Capture the cell that displays the provided text and extract its [X, Y] central coordinate. 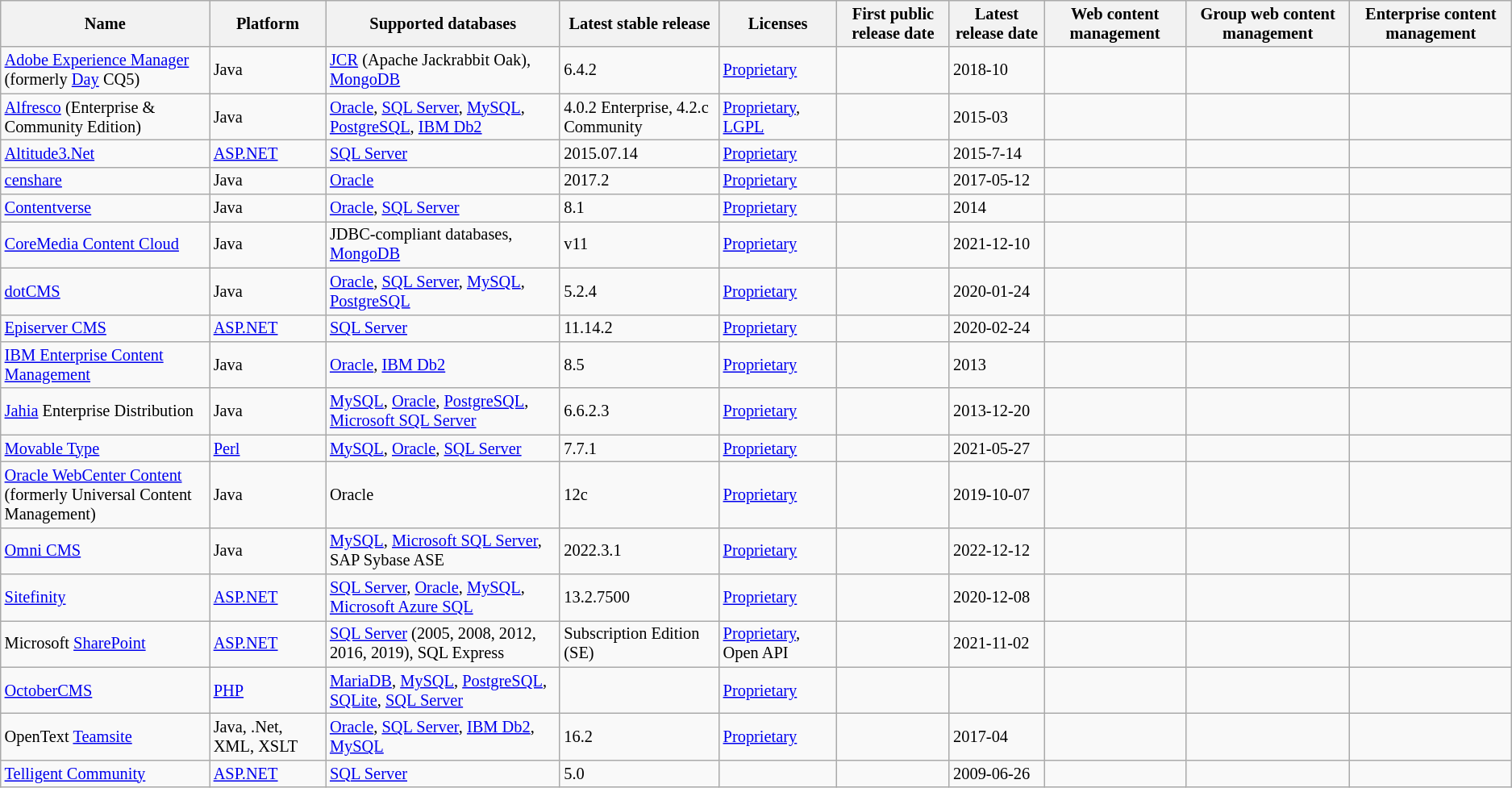
MySQL, Oracle, SQL Server [443, 448]
4.0.2 Enterprise, 4.2.c Community [639, 117]
Oracle, SQL Server, IBM Db2, MySQL [443, 736]
13.2.7500 [639, 598]
2009-06-26 [997, 773]
Oracle WebCenter Content(formerly Universal Content Management) [105, 494]
Oracle, IBM Db2 [443, 365]
5.2.4 [639, 291]
MySQL, Microsoft SQL Server, SAP Sybase ASE [443, 551]
2017.2 [639, 181]
Telligent Community [105, 773]
Name [105, 23]
12c [639, 494]
Oracle, SQL Server, MySQL, PostgreSQL, IBM Db2 [443, 117]
OctoberCMS [105, 690]
SQL Server, Oracle, MySQL, Microsoft Azure SQL [443, 598]
2015-03 [997, 117]
Proprietary, LGPL [778, 117]
Sitefinity [105, 598]
dotCMS [105, 291]
JDBC-compliant databases, MongoDB [443, 244]
2022.3.1 [639, 551]
CoreMedia Content Cloud [105, 244]
censhare [105, 181]
2020-12-08 [997, 598]
Web content management [1115, 23]
IBM Enterprise Content Management [105, 365]
2015-7-14 [997, 153]
2015.07.14 [639, 153]
2020-02-24 [997, 328]
Perl [268, 448]
2017-05-12 [997, 181]
Jahia Enterprise Distribution [105, 411]
7.7.1 [639, 448]
Oracle, SQL Server [443, 208]
MySQL, Oracle, PostgreSQL, Microsoft SQL Server [443, 411]
2021-11-02 [997, 644]
JCR (Apache Jackrabbit Oak), MongoDB [443, 70]
Platform [268, 23]
Movable Type [105, 448]
Altitude3.Net [105, 153]
First public release date [893, 23]
Omni CMS [105, 551]
Supported databases [443, 23]
Contentverse [105, 208]
Licenses [778, 23]
SQL Server (2005, 2008, 2012, 2016, 2019), SQL Express [443, 644]
MariaDB, MySQL, PostgreSQL, SQLite, SQL Server [443, 690]
Adobe Experience Manager (formerly Day CQ5) [105, 70]
2019-10-07 [997, 494]
2014 [997, 208]
Latest stable release [639, 23]
6.6.2.3 [639, 411]
11.14.2 [639, 328]
Oracle, SQL Server, MySQL, PostgreSQL [443, 291]
PHP [268, 690]
2018-10 [997, 70]
Alfresco (Enterprise & Community Edition) [105, 117]
2021-12-10 [997, 244]
2020-01-24 [997, 291]
2013 [997, 365]
OpenText Teamsite [105, 736]
5.0 [639, 773]
2017-04 [997, 736]
2013-12-20 [997, 411]
Latest release date [997, 23]
Java, .Net, XML, XSLT [268, 736]
2021-05-27 [997, 448]
8.5 [639, 365]
16.2 [639, 736]
Subscription Edition (SE) [639, 644]
8.1 [639, 208]
Group web content management [1268, 23]
Proprietary, Open API [778, 644]
v11 [639, 244]
Enterprise content management [1431, 23]
2022-12-12 [997, 551]
Microsoft SharePoint [105, 644]
Episerver CMS [105, 328]
6.4.2 [639, 70]
